Pinpoint the cell where the given text exists, returning its [x, y] midpoint coordinate. 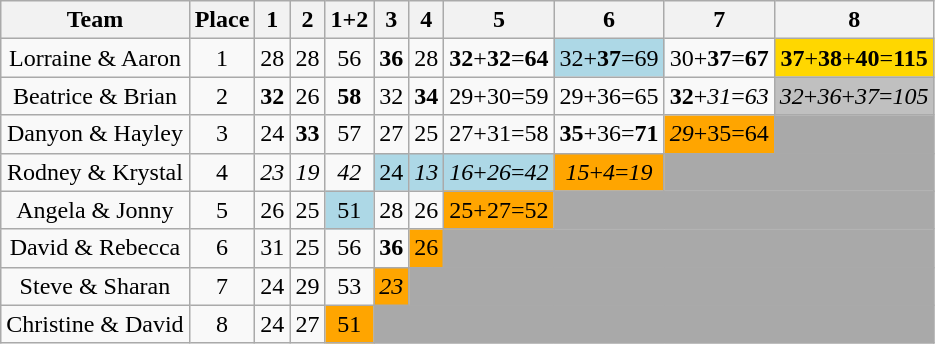
1+2 [350, 20]
Steve & Sharan [95, 286]
Team [95, 20]
58 [350, 96]
Beatrice & Brian [95, 96]
53 [350, 286]
42 [350, 172]
34 [426, 96]
30+37=67 [719, 58]
Christine & David [95, 324]
32+31=63 [719, 96]
29+36=65 [609, 96]
57 [350, 134]
32+37=69 [609, 58]
27+31=58 [499, 134]
35+36=71 [609, 134]
13 [426, 172]
Rodney & Krystal [95, 172]
31 [272, 248]
29+35=64 [719, 134]
29 [308, 286]
16+26=42 [499, 172]
29+30=59 [499, 96]
33 [308, 134]
25+27=52 [499, 210]
Danyon & Hayley [95, 134]
David & Rebecca [95, 248]
Place [222, 20]
19 [308, 172]
Lorraine & Aaron [95, 58]
Angela & Jonny [95, 210]
15+4=19 [609, 172]
32+36+37=105 [854, 96]
32+32=64 [499, 58]
37+38+40=115 [854, 58]
